Capture the cell that displays the provided text and extract its [x, y] central coordinate. 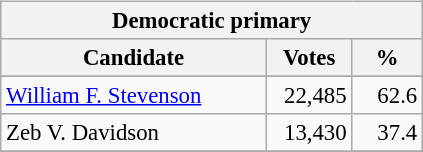
Zeb V. Davidson [134, 133]
22,485 [309, 96]
62.6 [388, 96]
% [388, 58]
William F. Stevenson [134, 96]
Candidate [134, 58]
37.4 [388, 133]
13,430 [309, 133]
Democratic primary [212, 21]
Votes [309, 58]
